Return the [X, Y] coordinate for the center point of the cell that contains the specified text.  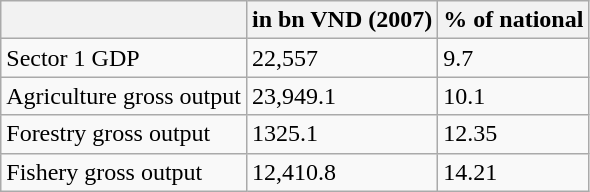
Fishery gross output [124, 172]
Forestry gross output [124, 134]
Sector 1 GDP [124, 58]
14.21 [514, 172]
10.1 [514, 96]
1325.1 [342, 134]
in bn VND (2007) [342, 20]
9.7 [514, 58]
12.35 [514, 134]
23,949.1 [342, 96]
12,410.8 [342, 172]
Agriculture gross output [124, 96]
% of national [514, 20]
22,557 [342, 58]
